Return the [x, y] coordinate for the center point of the cell that contains the specified text.  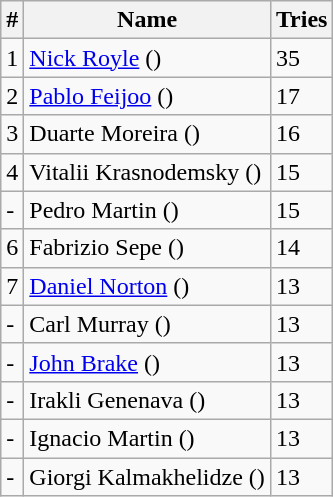
Fabrizio Sepe () [148, 248]
3 [12, 134]
Carl Murray () [148, 324]
14 [302, 248]
Daniel Norton () [148, 286]
Irakli Genenava () [148, 400]
Nick Royle () [148, 58]
Pedro Martin () [148, 210]
Giorgi Kalmakhelidze () [148, 477]
Pablo Feijoo () [148, 96]
Duarte Moreira () [148, 134]
Tries [302, 20]
4 [12, 172]
Vitalii Krasnodemsky () [148, 172]
35 [302, 58]
17 [302, 96]
John Brake () [148, 362]
2 [12, 96]
7 [12, 286]
1 [12, 58]
Name [148, 20]
Ignacio Martin () [148, 438]
16 [302, 134]
6 [12, 248]
# [12, 20]
